Scan for the cell matching the given text and deliver its [X, Y] coordinate at center. 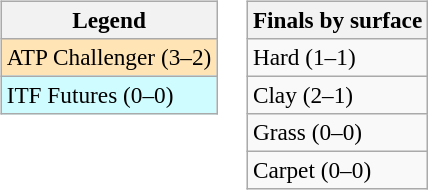
Legend [108, 20]
Grass (0–0) [337, 133]
Finals by surface [337, 20]
Clay (2–1) [337, 95]
Hard (1–1) [337, 57]
Carpet (0–0) [337, 171]
ITF Futures (0–0) [108, 95]
ATP Challenger (3–2) [108, 57]
